Scan for the cell matching the given text and deliver its [X, Y] coordinate at center. 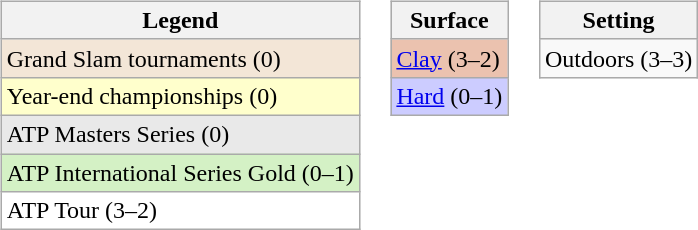
ATP Tour (3–2) [180, 211]
Outdoors (3–3) [618, 58]
Year-end championships (0) [180, 96]
Surface [450, 20]
Legend [180, 20]
ATP Masters Series (0) [180, 134]
ATP International Series Gold (0–1) [180, 173]
Hard (0–1) [450, 96]
Setting [618, 20]
Grand Slam tournaments (0) [180, 58]
Clay (3–2) [450, 58]
